Provide the (x, y) coordinate of the cell's center where the given text is located.  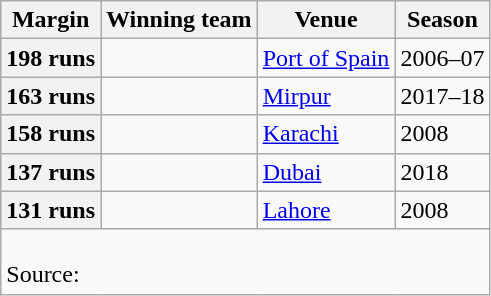
158 runs (51, 134)
Karachi (326, 134)
2018 (442, 172)
Margin (51, 20)
Dubai (326, 172)
Venue (326, 20)
2006–07 (442, 58)
198 runs (51, 58)
163 runs (51, 96)
Lahore (326, 210)
Port of Spain (326, 58)
2017–18 (442, 96)
137 runs (51, 172)
Winning team (178, 20)
131 runs (51, 210)
Source: (246, 262)
Season (442, 20)
Mirpur (326, 96)
